Identify which cell holds the provided text, then report its (x, y) central coordinate. 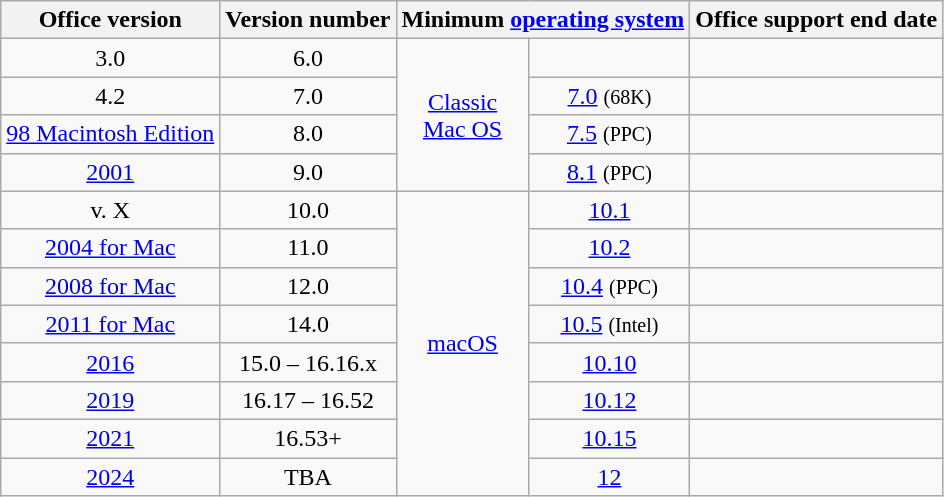
10.1 (610, 210)
10.2 (610, 248)
TBA (308, 477)
14.0 (308, 324)
2019 (110, 400)
6.0 (308, 58)
10.12 (610, 400)
ClassicMac OS (462, 115)
2011 for Mac (110, 324)
Minimum operating system (543, 20)
2008 for Mac (110, 286)
16.17 – 16.52 (308, 400)
12 (610, 477)
2001 (110, 172)
3.0 (110, 58)
10.5 (Intel) (610, 324)
9.0 (308, 172)
8.0 (308, 134)
11.0 (308, 248)
Version number (308, 20)
2016 (110, 362)
10.4 (PPC) (610, 286)
v. X (110, 210)
2021 (110, 438)
15.0 – 16.16.x (308, 362)
10.15 (610, 438)
10.10 (610, 362)
4.2 (110, 96)
Office version (110, 20)
2004 for Mac (110, 248)
16.53+ (308, 438)
Office support end date (816, 20)
7.0 (308, 96)
98 Macintosh Edition (110, 134)
macOS (462, 343)
7.0 (68K) (610, 96)
2024 (110, 477)
8.1 (PPC) (610, 172)
10.0 (308, 210)
12.0 (308, 286)
7.5 (PPC) (610, 134)
